For the text-containing cell, return its midpoint in [x, y] coordinate format. 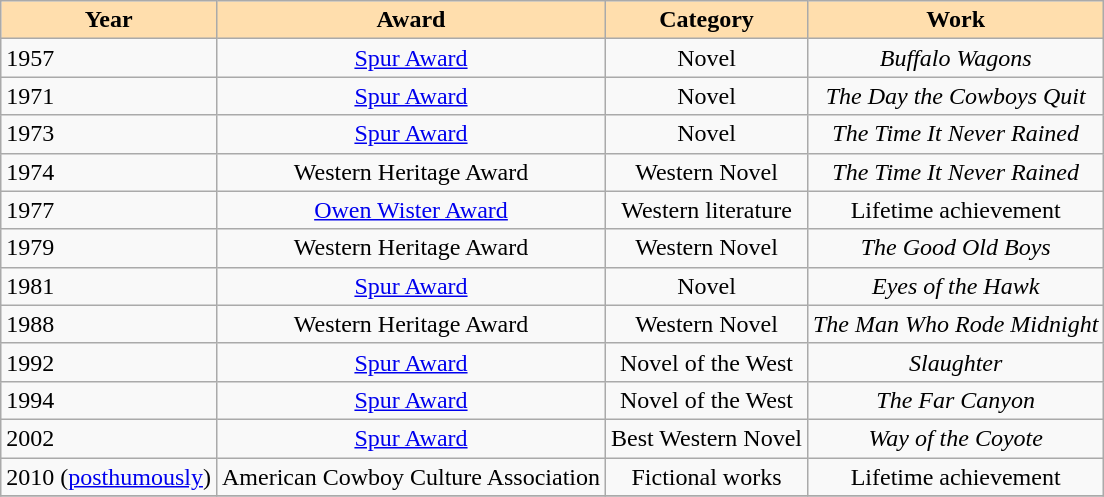
Owen Wister Award [410, 210]
The Far Canyon [955, 400]
1979 [109, 248]
Best Western Novel [707, 438]
1988 [109, 324]
1994 [109, 400]
1957 [109, 58]
Work [955, 20]
Category [707, 20]
1974 [109, 172]
2010 (posthumously) [109, 477]
Way of the Coyote [955, 438]
2002 [109, 438]
The Day the Cowboys Quit [955, 96]
Buffalo Wagons [955, 58]
The Good Old Boys [955, 248]
1981 [109, 286]
1992 [109, 362]
The Man Who Rode Midnight [955, 324]
Fictional works [707, 477]
Award [410, 20]
Western literature [707, 210]
1971 [109, 96]
Slaughter [955, 362]
Year [109, 20]
American Cowboy Culture Association [410, 477]
Eyes of the Hawk [955, 286]
1977 [109, 210]
1973 [109, 134]
